Return the [X, Y] coordinate for the center point of the cell that contains the specified text.  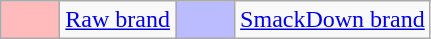
SmackDown brand [333, 20]
Raw brand [118, 20]
